Output the [X, Y] coordinate of the center of the cell containing the given text.  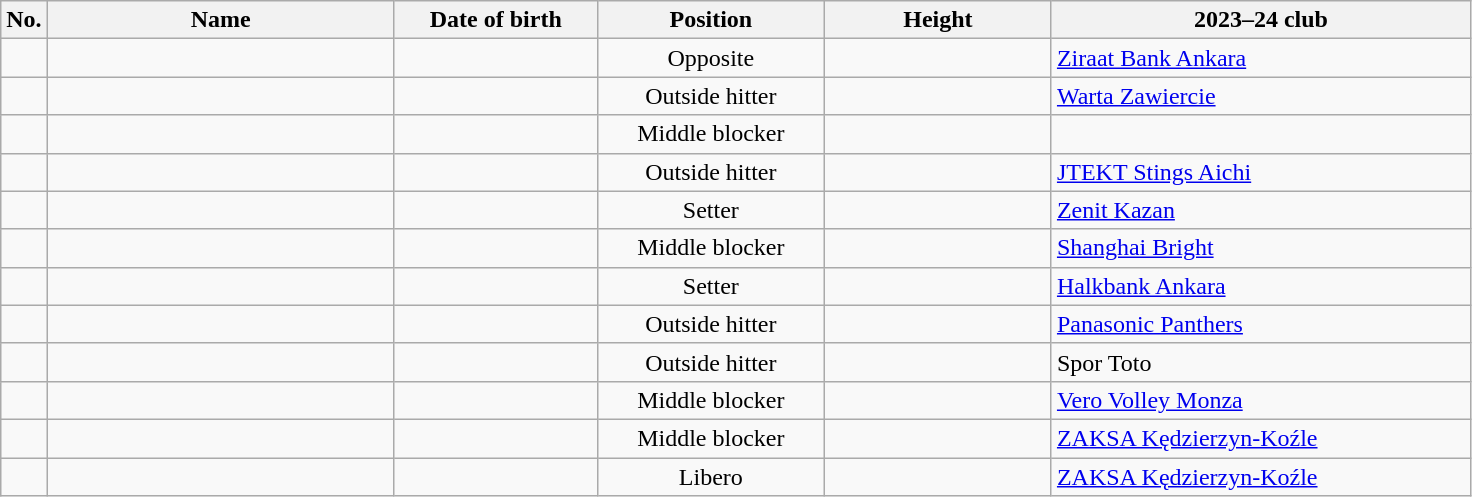
Spor Toto [1260, 362]
Vero Volley Monza [1260, 400]
Position [710, 20]
Warta Zawiercie [1260, 96]
JTEKT Stings Aichi [1260, 172]
Height [938, 20]
Shanghai Bright [1260, 248]
Panasonic Panthers [1260, 324]
Date of birth [496, 20]
Name [220, 20]
Ziraat Bank Ankara [1260, 58]
Halkbank Ankara [1260, 286]
Opposite [710, 58]
No. [24, 20]
Libero [710, 477]
Zenit Kazan [1260, 210]
2023–24 club [1260, 20]
